Find where the given text appears and provide that cell's center as (X, Y) coordinate. 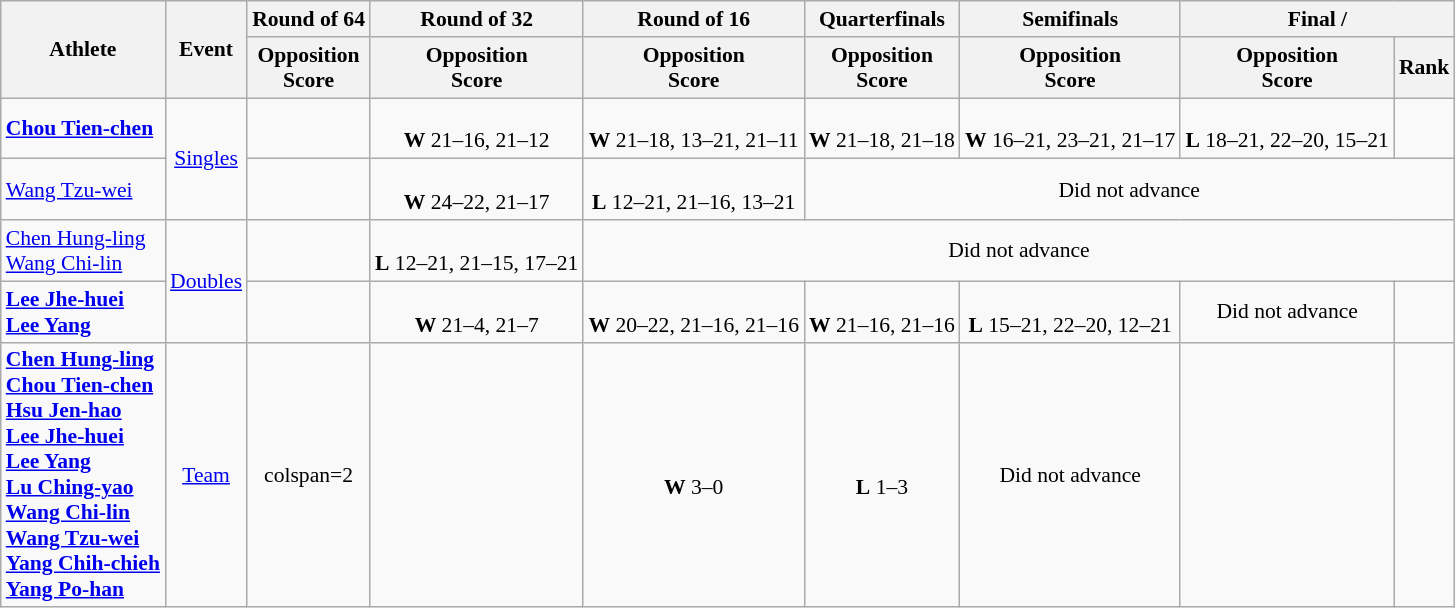
W 21–4, 21–7 (476, 312)
Doubles (206, 281)
Final / (1317, 19)
Round of 32 (476, 19)
Team (206, 474)
Athlete (83, 50)
colspan=2 (308, 474)
W 24–22, 21–17 (476, 190)
L 12–21, 21–16, 13–21 (694, 190)
Round of 64 (308, 19)
Chen Hung-ling Chou Tien-chen Hsu Jen-hao Lee Jhe-huei Lee Yang Lu Ching-yao Wang Chi-lin Wang Tzu-wei Yang Chih-chieh Yang Po-han (83, 474)
L 1–3 (882, 474)
W 16–21, 23–21, 21–17 (1070, 128)
Lee Jhe-huei Lee Yang (83, 312)
Event (206, 50)
W 3–0 (694, 474)
W 21–18, 21–18 (882, 128)
Chen Hung-ling Wang Chi-lin (83, 250)
L 12–21, 21–15, 17–21 (476, 250)
L 15–21, 22–20, 12–21 (1070, 312)
Chou Tien-chen (83, 128)
Semifinals (1070, 19)
W 21–16, 21–12 (476, 128)
Quarterfinals (882, 19)
W 21–16, 21–16 (882, 312)
Rank (1424, 68)
L 18–21, 22–20, 15–21 (1286, 128)
Wang Tzu-wei (83, 190)
W 21–18, 13–21, 21–11 (694, 128)
W 20–22, 21–16, 21–16 (694, 312)
Singles (206, 159)
Round of 16 (694, 19)
